Provide the (X, Y) coordinate of the cell's center where the given text is located.  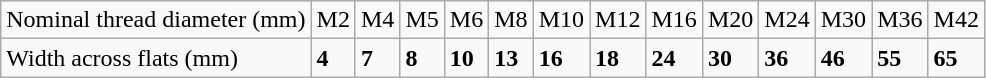
4 (333, 58)
M16 (674, 20)
7 (377, 58)
10 (466, 58)
M30 (843, 20)
M8 (511, 20)
Nominal thread diameter (mm) (156, 20)
M6 (466, 20)
M2 (333, 20)
M42 (956, 20)
8 (422, 58)
36 (787, 58)
M10 (561, 20)
M4 (377, 20)
55 (900, 58)
M36 (900, 20)
30 (730, 58)
M20 (730, 20)
65 (956, 58)
24 (674, 58)
16 (561, 58)
13 (511, 58)
18 (618, 58)
Width across flats (mm) (156, 58)
M12 (618, 20)
M24 (787, 20)
M5 (422, 20)
46 (843, 58)
